Output the (x, y) coordinate of the center of the cell containing the given text.  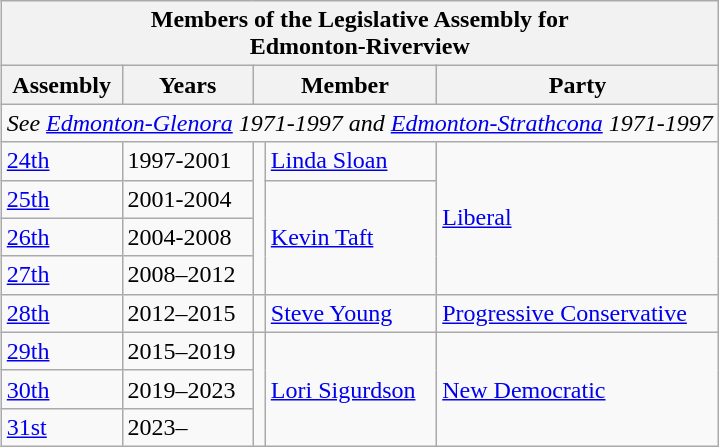
Assembly (62, 85)
1997-2001 (188, 161)
Liberal (578, 218)
2012–2015 (188, 313)
2001-2004 (188, 199)
31st (62, 427)
Linda Sloan (350, 161)
Party (578, 85)
24th (62, 161)
Members of the Legislative Assembly forEdmonton-Riverview (360, 34)
Progressive Conservative (578, 313)
29th (62, 351)
27th (62, 275)
2023– (188, 427)
Years (188, 85)
New Democratic (578, 389)
2019–2023 (188, 389)
25th (62, 199)
2015–2019 (188, 351)
Member (345, 85)
28th (62, 313)
30th (62, 389)
Lori Sigurdson (350, 389)
See Edmonton-Glenora 1971-1997 and Edmonton-Strathcona 1971-1997 (360, 123)
Steve Young (350, 313)
26th (62, 237)
2004-2008 (188, 237)
2008–2012 (188, 275)
Kevin Taft (350, 237)
